Provide the [x, y] coordinate of the cell's center where the given text is located.  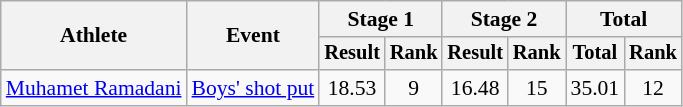
18.53 [352, 88]
16.48 [475, 88]
Muhamet Ramadani [94, 88]
Boys' shot put [254, 88]
35.01 [596, 88]
9 [414, 88]
Stage 1 [380, 19]
Athlete [94, 36]
15 [537, 88]
Stage 2 [504, 19]
12 [653, 88]
Event [254, 36]
